Scan for the cell matching the given text and deliver its [X, Y] coordinate at center. 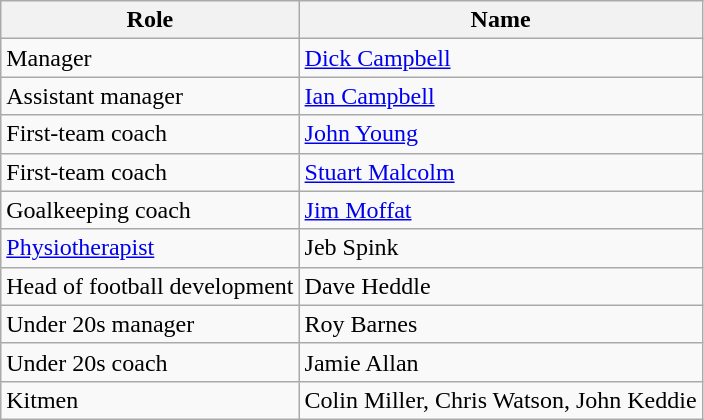
Roy Barnes [500, 324]
Jamie Allan [500, 362]
John Young [500, 134]
Under 20s coach [150, 362]
Colin Miller, Chris Watson, John Keddie [500, 400]
Stuart Malcolm [500, 172]
Name [500, 20]
Jim Moffat [500, 210]
Head of football development [150, 286]
Dick Campbell [500, 58]
Dave Heddle [500, 286]
Manager [150, 58]
Under 20s manager [150, 324]
Role [150, 20]
Jeb Spink [500, 248]
Assistant manager [150, 96]
Physiotherapist [150, 248]
Kitmen [150, 400]
Ian Campbell [500, 96]
Goalkeeping coach [150, 210]
